Provide the (x, y) coordinate of the cell's center where the given text is located.  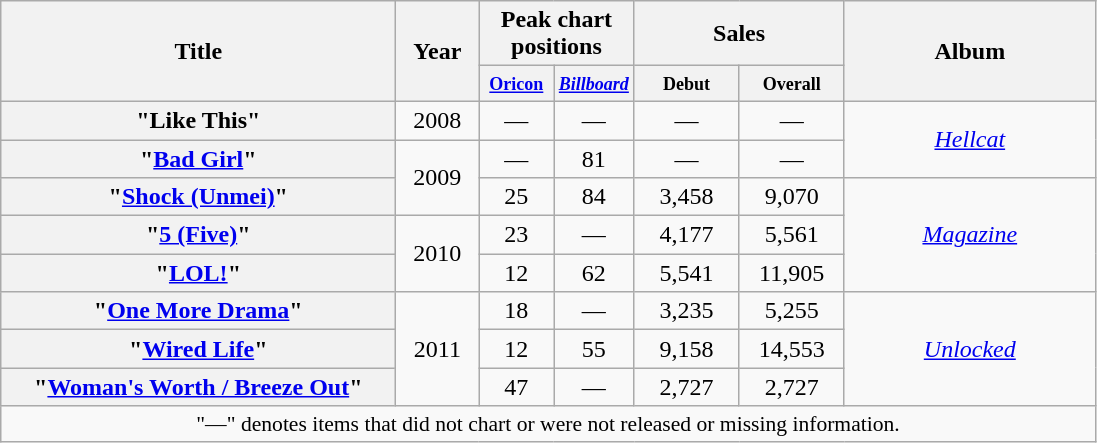
62 (594, 273)
Title (198, 52)
Year (438, 52)
5,541 (686, 273)
"5 (Five)" (198, 235)
23 (516, 235)
2008 (438, 120)
4,177 (686, 235)
"Bad Girl" (198, 159)
Hellcat (970, 139)
Unlocked (970, 349)
18 (516, 311)
Overall (792, 84)
Album (970, 52)
5,255 (792, 311)
Oricon (516, 84)
2010 (438, 254)
9,158 (686, 349)
"—" denotes items that did not chart or were not released or missing information. (548, 424)
81 (594, 159)
47 (516, 387)
Sales (739, 34)
84 (594, 197)
55 (594, 349)
3,235 (686, 311)
2011 (438, 349)
"Shock (Unmei)" (198, 197)
2009 (438, 178)
"Like This" (198, 120)
Magazine (970, 235)
11,905 (792, 273)
"LOL!" (198, 273)
9,070 (792, 197)
"Woman's Worth / Breeze Out" (198, 387)
"One More Drama" (198, 311)
Peak chart positions (556, 34)
"Wired Life" (198, 349)
Billboard (594, 84)
Debut (686, 84)
5,561 (792, 235)
3,458 (686, 197)
25 (516, 197)
14,553 (792, 349)
